Identify which cell holds the provided text, then report its [X, Y] central coordinate. 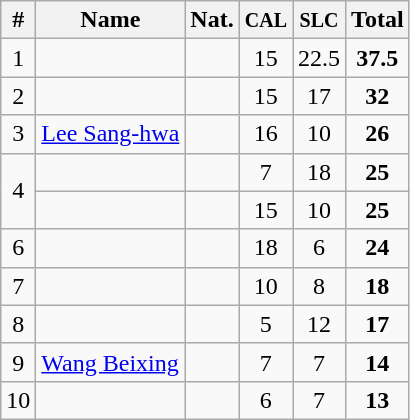
24 [378, 248]
3 [18, 134]
12 [318, 324]
# [18, 20]
Total [378, 20]
26 [378, 134]
1 [18, 58]
22.5 [318, 58]
4 [18, 191]
Wang Beixing [110, 362]
37.5 [378, 58]
2 [18, 96]
16 [266, 134]
Lee Sang-hwa [110, 134]
13 [378, 400]
9 [18, 362]
Name [110, 20]
5 [266, 324]
CAL [266, 20]
14 [378, 362]
32 [378, 96]
SLC [318, 20]
Nat. [212, 20]
